Find where the given text appears and provide that cell's center as [x, y] coordinate. 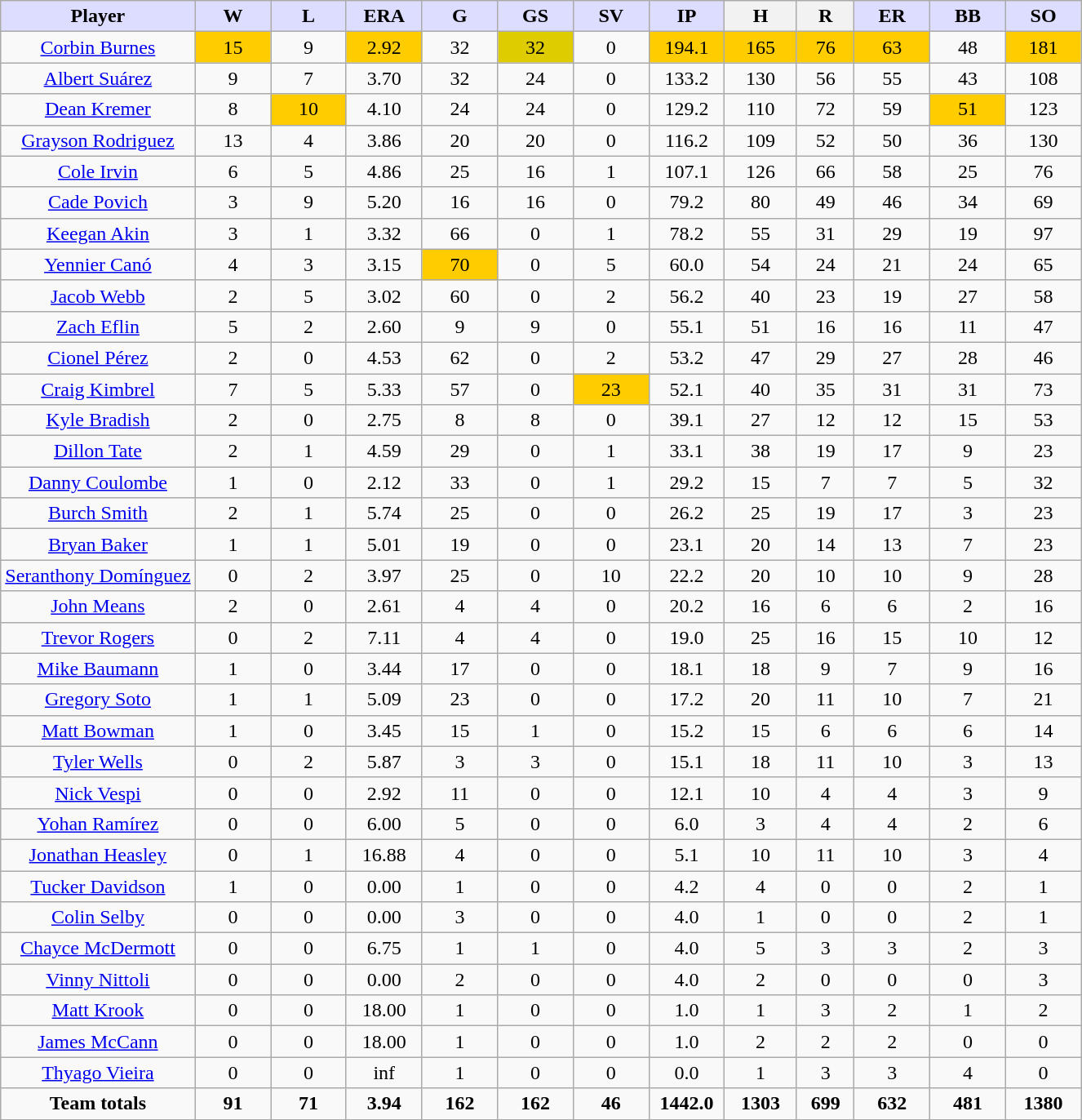
15.1 [687, 762]
3.45 [384, 731]
5.20 [384, 202]
inf [384, 1073]
5.1 [687, 855]
IP [687, 16]
5.87 [384, 762]
133.2 [687, 78]
56 [826, 78]
49 [826, 202]
17.2 [687, 700]
4.10 [384, 109]
Thyago Vieira [98, 1073]
3.70 [384, 78]
123 [1043, 109]
699 [826, 1104]
36 [968, 140]
Colin Selby [98, 918]
Craig Kimbrel [98, 389]
3.94 [384, 1104]
52.1 [687, 389]
6.0 [687, 824]
43 [968, 78]
L [308, 16]
4.2 [687, 886]
ER [893, 16]
109 [761, 140]
4.59 [384, 451]
33.1 [687, 451]
53 [1043, 420]
34 [968, 202]
39.1 [687, 420]
Keegan Akin [98, 233]
Cionel Pérez [98, 358]
26.2 [687, 513]
53.2 [687, 358]
5.01 [384, 544]
Tyler Wells [98, 762]
48 [968, 47]
BB [968, 16]
Dillon Tate [98, 451]
Grayson Rodriguez [98, 140]
60 [460, 296]
15.2 [687, 731]
33 [460, 482]
54 [761, 264]
72 [826, 109]
56.2 [687, 296]
Matt Bowman [98, 731]
78.2 [687, 233]
ERA [384, 16]
W [233, 16]
80 [761, 202]
James McCann [98, 1042]
108 [1043, 78]
Burch Smith [98, 513]
70 [460, 264]
Vinny Nittoli [98, 980]
Player [98, 16]
52 [826, 140]
69 [1043, 202]
60.0 [687, 264]
2.12 [384, 482]
181 [1043, 47]
5.09 [384, 700]
63 [893, 47]
Zach Eflin [98, 327]
3.44 [384, 669]
4.53 [384, 358]
0.0 [687, 1073]
38 [761, 451]
5.74 [384, 513]
116.2 [687, 140]
19.0 [687, 638]
Chayce McDermott [98, 949]
Yohan Ramírez [98, 824]
Cole Irvin [98, 171]
3.32 [384, 233]
3.97 [384, 576]
2.60 [384, 327]
57 [460, 389]
59 [893, 109]
22.2 [687, 576]
1303 [761, 1104]
71 [308, 1104]
Seranthony Domínguez [98, 576]
126 [761, 171]
Mike Baumann [98, 669]
29.2 [687, 482]
55.1 [687, 327]
Danny Coulombe [98, 482]
165 [761, 47]
Albert Suárez [98, 78]
GS [535, 16]
481 [968, 1104]
Gregory Soto [98, 700]
Matt Krook [98, 1011]
Team totals [98, 1104]
35 [826, 389]
4.86 [384, 171]
Nick Vespi [98, 793]
194.1 [687, 47]
129.2 [687, 109]
2.61 [384, 607]
1442.0 [687, 1104]
3.86 [384, 140]
110 [761, 109]
Trevor Rogers [98, 638]
1380 [1043, 1104]
G [460, 16]
R [826, 16]
20.2 [687, 607]
18.1 [687, 669]
50 [893, 140]
16.88 [384, 855]
107.1 [687, 171]
Tucker Davidson [98, 886]
5.33 [384, 389]
Corbin Burnes [98, 47]
Jonathan Heasley [98, 855]
91 [233, 1104]
6.75 [384, 949]
7.11 [384, 638]
3.15 [384, 264]
3.02 [384, 296]
73 [1043, 389]
Yennier Canó [98, 264]
79.2 [687, 202]
SO [1043, 16]
2.75 [384, 420]
Dean Kremer [98, 109]
23.1 [687, 544]
Kyle Bradish [98, 420]
6.00 [384, 824]
97 [1043, 233]
12.1 [687, 793]
John Means [98, 607]
Cade Povich [98, 202]
632 [893, 1104]
65 [1043, 264]
SV [610, 16]
62 [460, 358]
H [761, 16]
Bryan Baker [98, 544]
Jacob Webb [98, 296]
